Return the [X, Y] coordinate for the center point of the cell that contains the specified text.  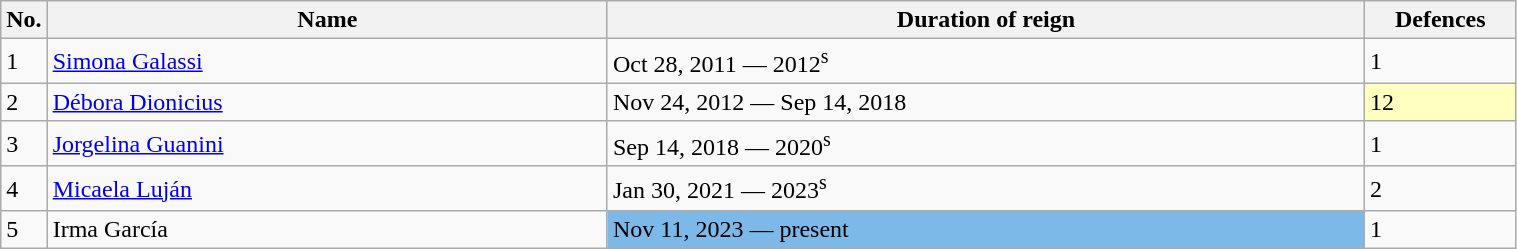
Sep 14, 2018 — 2020s [986, 144]
Nov 11, 2023 — present [986, 230]
Oct 28, 2011 — 2012s [986, 62]
Defences [1441, 20]
Jan 30, 2021 — 2023s [986, 188]
Simona Galassi [327, 62]
Micaela Luján [327, 188]
No. [24, 20]
Duration of reign [986, 20]
Débora Dionicius [327, 102]
5 [24, 230]
3 [24, 144]
Irma García [327, 230]
Name [327, 20]
Nov 24, 2012 — Sep 14, 2018 [986, 102]
Jorgelina Guanini [327, 144]
4 [24, 188]
12 [1441, 102]
